Find where the given text appears and provide that cell's center as (X, Y) coordinate. 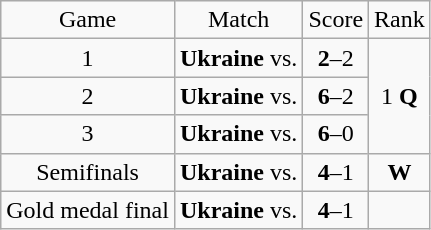
6–0 (336, 134)
1 Q (400, 96)
Gold medal final (88, 210)
1 (88, 58)
W (400, 172)
2 (88, 96)
Rank (400, 20)
6–2 (336, 96)
Match (238, 20)
Game (88, 20)
3 (88, 134)
2–2 (336, 58)
Semifinals (88, 172)
Score (336, 20)
